Provide the (X, Y) coordinate of the cell's center where the given text is located.  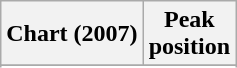
Peakposition (189, 34)
Chart (2007) (72, 34)
